Detect which cell encompasses the target text, then output its (x, y) center coordinate. 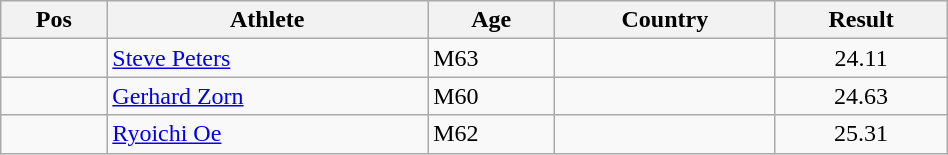
Gerhard Zorn (268, 96)
Ryoichi Oe (268, 134)
Pos (54, 20)
Country (665, 20)
M62 (492, 134)
M63 (492, 58)
Age (492, 20)
Result (861, 20)
24.63 (861, 96)
M60 (492, 96)
Steve Peters (268, 58)
24.11 (861, 58)
25.31 (861, 134)
Athlete (268, 20)
